Locate the cell with the specified text and output its [X, Y] center coordinate. 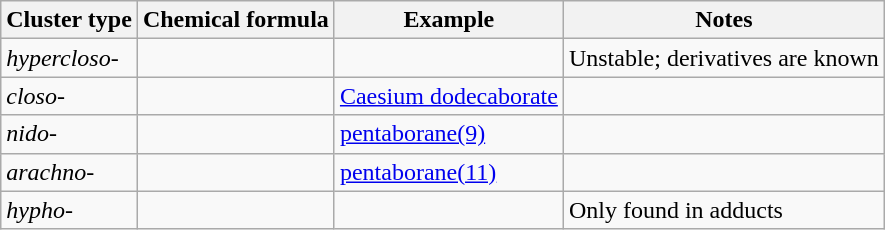
Example [448, 20]
pentaborane(9) [448, 134]
pentaborane(11) [448, 172]
hypercloso- [70, 58]
nido- [70, 134]
closo- [70, 96]
arachno- [70, 172]
Cluster type [70, 20]
Caesium dodecaborate [448, 96]
Only found in adducts [724, 210]
hypho- [70, 210]
Chemical formula [236, 20]
Unstable; derivatives are known [724, 58]
Notes [724, 20]
